Capture the cell that displays the provided text and extract its (X, Y) central coordinate. 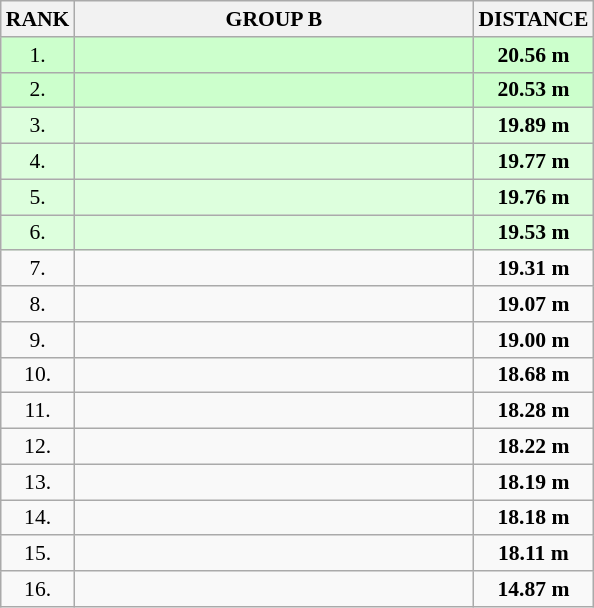
14.87 m (533, 589)
18.28 m (533, 411)
12. (38, 447)
15. (38, 554)
7. (38, 269)
16. (38, 589)
19.89 m (533, 126)
DISTANCE (533, 19)
11. (38, 411)
1. (38, 55)
18.18 m (533, 518)
19.07 m (533, 304)
8. (38, 304)
20.53 m (533, 90)
18.19 m (533, 482)
GROUP B (274, 19)
3. (38, 126)
9. (38, 340)
RANK (38, 19)
20.56 m (533, 55)
6. (38, 233)
2. (38, 90)
19.77 m (533, 162)
19.31 m (533, 269)
18.68 m (533, 375)
4. (38, 162)
18.22 m (533, 447)
14. (38, 518)
10. (38, 375)
13. (38, 482)
19.76 m (533, 197)
19.53 m (533, 233)
18.11 m (533, 554)
5. (38, 197)
19.00 m (533, 340)
